From the cell containing the given text, extract its center point as (x, y) coordinate. 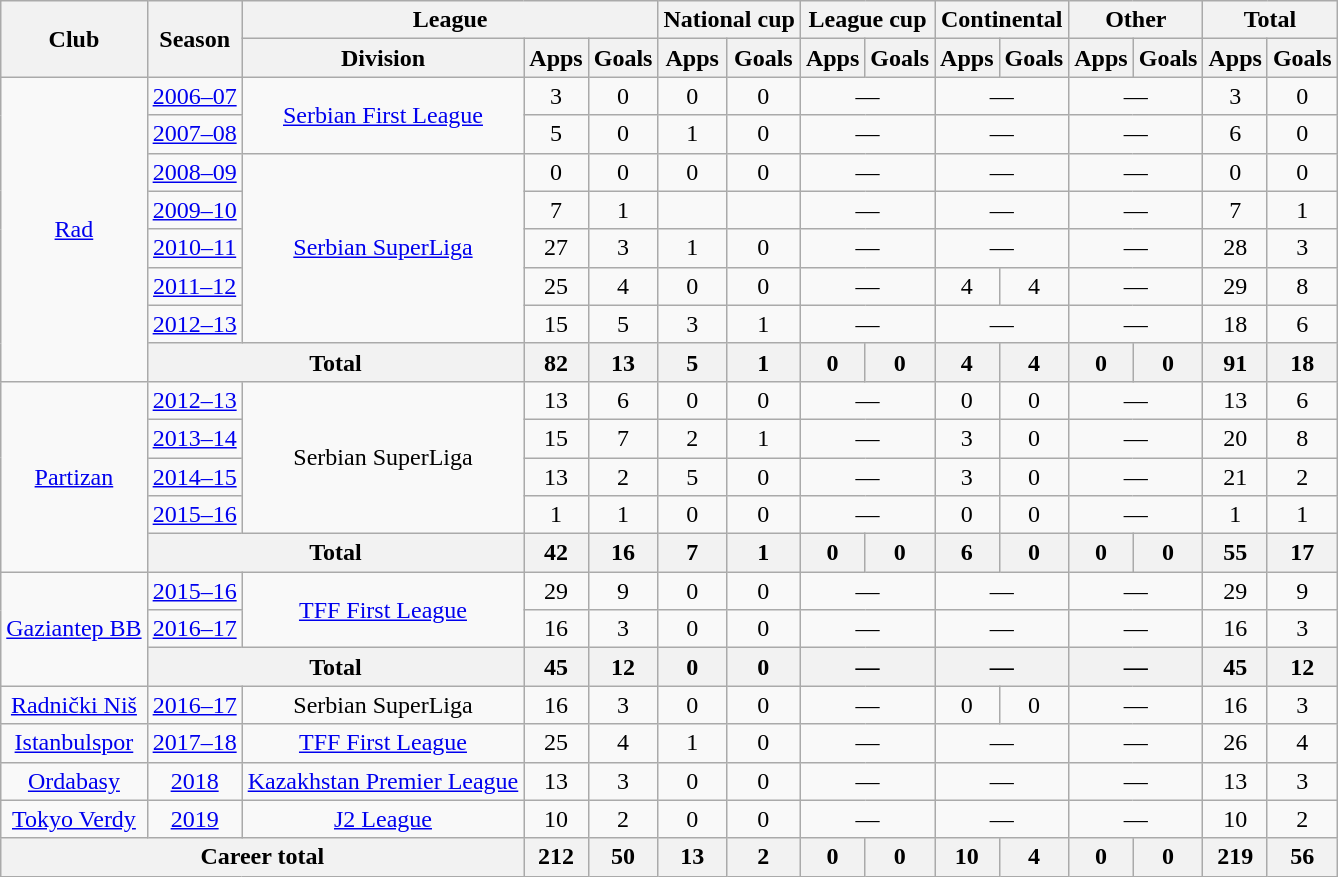
17 (1302, 553)
Career total (262, 857)
Radnički Niš (74, 705)
2008–09 (194, 172)
League (450, 20)
Istanbulspor (74, 743)
Rad (74, 229)
2006–07 (194, 96)
Division (383, 58)
Tokyo Verdy (74, 819)
Gaziantep BB (74, 629)
2007–08 (194, 134)
55 (1235, 553)
J2 League (383, 819)
2013–14 (194, 438)
Other (1136, 20)
National cup (729, 20)
50 (623, 857)
2014–15 (194, 477)
91 (1235, 362)
212 (556, 857)
Season (194, 39)
2019 (194, 819)
2011–12 (194, 286)
28 (1235, 248)
2017–18 (194, 743)
Serbian First League (383, 115)
2018 (194, 781)
2010–11 (194, 248)
219 (1235, 857)
21 (1235, 477)
Kazakhstan Premier League (383, 781)
Partizan (74, 476)
Continental (1002, 20)
20 (1235, 438)
42 (556, 553)
26 (1235, 743)
League cup (867, 20)
82 (556, 362)
2009–10 (194, 210)
56 (1302, 857)
27 (556, 248)
Club (74, 39)
Ordabasy (74, 781)
